Output the (X, Y) coordinate of the center of the cell containing the given text.  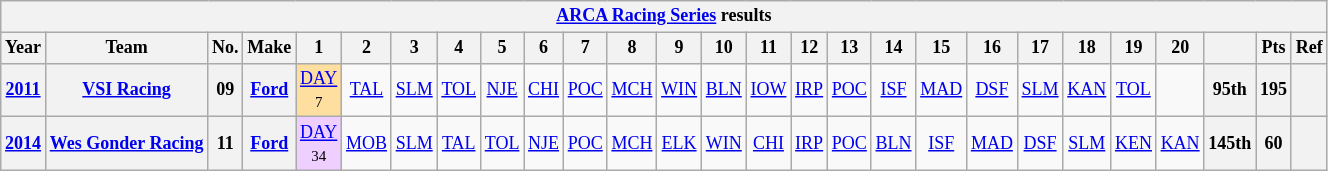
2011 (24, 90)
IOW (768, 90)
VSI Racing (126, 90)
13 (849, 48)
DAY 34 (319, 144)
09 (226, 90)
14 (894, 48)
KEN (1134, 144)
7 (585, 48)
4 (458, 48)
DAY 7 (319, 90)
15 (942, 48)
2 (367, 48)
6 (544, 48)
20 (1180, 48)
10 (724, 48)
8 (632, 48)
145th (1230, 144)
1 (319, 48)
60 (1274, 144)
9 (680, 48)
Make (270, 48)
Ref (1309, 48)
95th (1230, 90)
19 (1134, 48)
12 (810, 48)
MOB (367, 144)
17 (1040, 48)
Team (126, 48)
No. (226, 48)
16 (992, 48)
18 (1087, 48)
5 (502, 48)
ARCA Racing Series results (664, 16)
ELK (680, 144)
195 (1274, 90)
2014 (24, 144)
Wes Gonder Racing (126, 144)
Pts (1274, 48)
3 (414, 48)
Year (24, 48)
